Locate the cell with the specified text and output its [x, y] center coordinate. 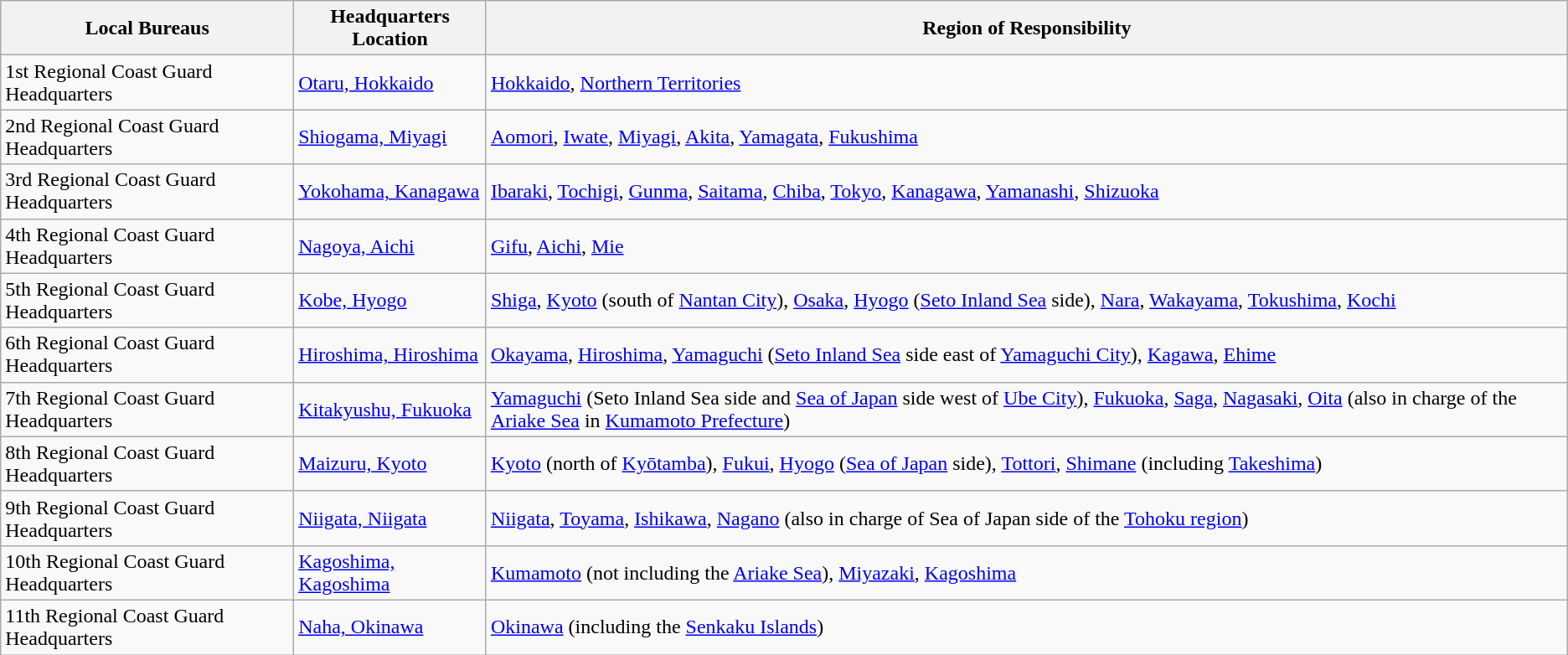
Kumamoto (not including the Ariake Sea), Miyazaki, Kagoshima [1027, 573]
10th Regional Coast Guard Headquarters [147, 573]
7th Regional Coast Guard Headquarters [147, 409]
Aomori, Iwate, Miyagi, Akita, Yamagata, Fukushima [1027, 137]
Kobe, Hyogo [390, 300]
Headquarters Location [390, 28]
Niigata, Toyama, Ishikawa, Nagano (also in charge of Sea of Japan side of the Tohoku region) [1027, 518]
Ibaraki, Tochigi, Gunma, Saitama, Chiba, Tokyo, Kanagawa, Yamanashi, Shizuoka [1027, 191]
Local Bureaus [147, 28]
6th Regional Coast Guard Headquarters [147, 355]
8th Regional Coast Guard Headquarters [147, 464]
Region of Responsibility [1027, 28]
Maizuru, Kyoto [390, 464]
Kitakyushu, Fukuoka [390, 409]
Gifu, Aichi, Mie [1027, 246]
5th Regional Coast Guard Headquarters [147, 300]
4th Regional Coast Guard Headquarters [147, 246]
Shiogama, Miyagi [390, 137]
1st Regional Coast Guard Headquarters [147, 82]
2nd Regional Coast Guard Headquarters [147, 137]
Yokohama, Kanagawa [390, 191]
Hiroshima, Hiroshima [390, 355]
11th Regional Coast Guard Headquarters [147, 627]
Kagoshima, Kagoshima [390, 573]
Naha, Okinawa [390, 627]
Kyoto (north of Kyōtamba), Fukui, Hyogo (Sea of Japan side), Tottori, Shimane (including Takeshima) [1027, 464]
Otaru, Hokkaido [390, 82]
Okinawa (including the Senkaku Islands) [1027, 627]
3rd Regional Coast Guard Headquarters [147, 191]
Niigata, Niigata [390, 518]
Okayama, Hiroshima, Yamaguchi (Seto Inland Sea side east of Yamaguchi City), Kagawa, Ehime [1027, 355]
Nagoya, Aichi [390, 246]
9th Regional Coast Guard Headquarters [147, 518]
Hokkaido, Northern Territories [1027, 82]
Shiga, Kyoto (south of Nantan City), Osaka, Hyogo (Seto Inland Sea side), Nara, Wakayama, Tokushima, Kochi [1027, 300]
